Determine the [X, Y] coordinate at the center of the cell enclosing the given text.  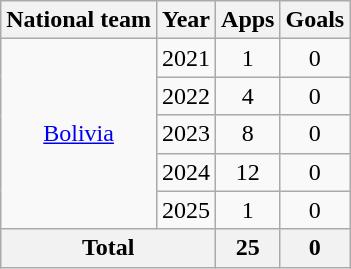
Goals [315, 20]
Total [108, 248]
2022 [186, 96]
2021 [186, 58]
Year [186, 20]
12 [248, 172]
2025 [186, 210]
8 [248, 134]
National team [79, 20]
4 [248, 96]
2023 [186, 134]
2024 [186, 172]
25 [248, 248]
Bolivia [79, 134]
Apps [248, 20]
